Return the [x, y] coordinate for the center point of the cell that contains the specified text.  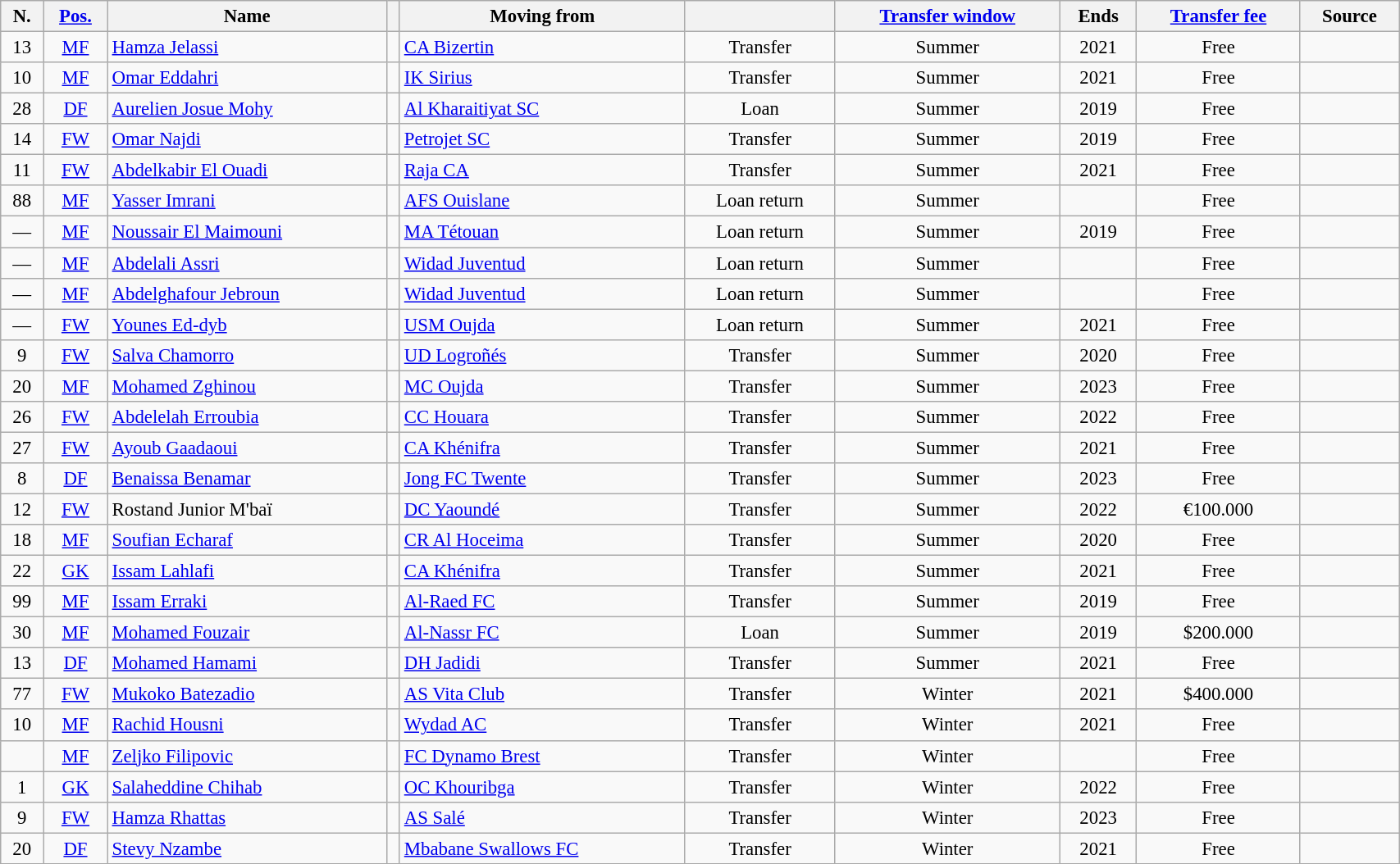
Source [1349, 16]
Jong FC Twente [542, 479]
UD Logroñés [542, 355]
Mohamed Hamami [247, 663]
Petrojet SC [542, 139]
28 [22, 109]
22 [22, 571]
N. [22, 16]
Noussair El Maimouni [247, 232]
Benaissa Benamar [247, 479]
AS Vita Club [542, 694]
Ayoub Gaadaoui [247, 448]
$200.000 [1219, 633]
OC Khouribga [542, 787]
Rachid Housni [247, 725]
Omar Eddahri [247, 78]
Abdelghafour Jebroun [247, 293]
Hamza Jelassi [247, 48]
MC Oujda [542, 386]
Issam Lahlafi [247, 571]
Raja CA [542, 171]
Mohamed Zghinou [247, 386]
Al-Raed FC [542, 602]
Wydad AC [542, 725]
Hamza Rhattas [247, 817]
Moving from [542, 16]
Ends [1097, 16]
AS Salé [542, 817]
Younes Ed-dyb [247, 325]
DH Jadidi [542, 663]
18 [22, 540]
77 [22, 694]
Transfer window [947, 16]
CA Bizertin [542, 48]
Aurelien Josue Mohy [247, 109]
Al-Nassr FC [542, 633]
FC Dynamo Brest [542, 756]
Soufian Echaraf [247, 540]
USM Oujda [542, 325]
Rostand Junior M'baï [247, 509]
88 [22, 201]
$400.000 [1219, 694]
Abdelali Assri [247, 263]
8 [22, 479]
27 [22, 448]
12 [22, 509]
Al Kharaitiyat SC [542, 109]
MA Tétouan [542, 232]
11 [22, 171]
Issam Erraki [247, 602]
14 [22, 139]
CC Houara [542, 417]
Stevy Nzambe [247, 848]
Transfer fee [1219, 16]
Yasser Imrani [247, 201]
CR Al Hoceima [542, 540]
99 [22, 602]
Name [247, 16]
Mohamed Fouzair [247, 633]
1 [22, 787]
26 [22, 417]
Mbabane Swallows FC [542, 848]
Pos. [75, 16]
30 [22, 633]
Salaheddine Chihab [247, 787]
AFS Ouislane [542, 201]
€100.000 [1219, 509]
Abdelkabir El Ouadi [247, 171]
IK Sirius [542, 78]
Abdelelah Erroubia [247, 417]
Zeljko Filipovic [247, 756]
Mukoko Batezadio [247, 694]
Omar Najdi [247, 139]
DC Yaoundé [542, 509]
Salva Chamorro [247, 355]
